Output the [x, y] coordinate of the center of the cell containing the given text.  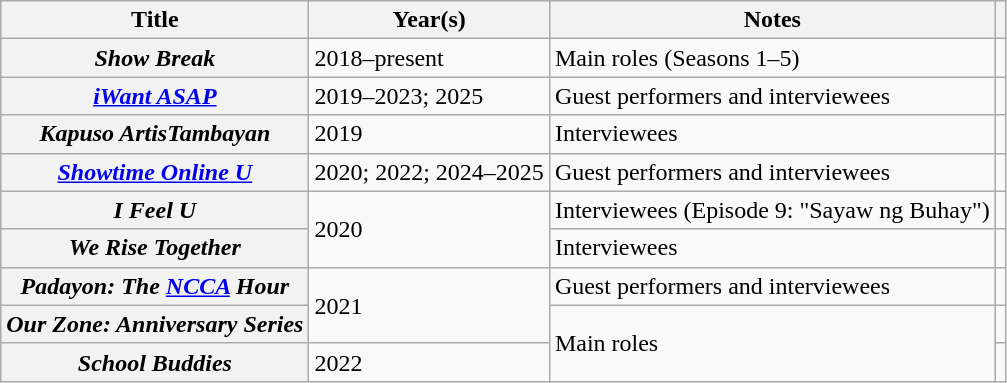
iWant ASAP [155, 96]
Year(s) [429, 20]
Main roles (Seasons 1–5) [772, 58]
Notes [772, 20]
Kapuso ArtisTambayan [155, 134]
2019–2023; 2025 [429, 96]
2018–present [429, 58]
Show Break [155, 58]
2019 [429, 134]
2020; 2022; 2024–2025 [429, 172]
2020 [429, 229]
2021 [429, 305]
Showtime Online U [155, 172]
Padayon: The NCCA Hour [155, 286]
2022 [429, 362]
Title [155, 20]
I Feel U [155, 210]
Main roles [772, 343]
School Buddies [155, 362]
We Rise Together [155, 248]
Our Zone: Anniversary Series [155, 324]
Interviewees (Episode 9: "Sayaw ng Buhay") [772, 210]
